Return [x, y] of the center of cell containing provided text 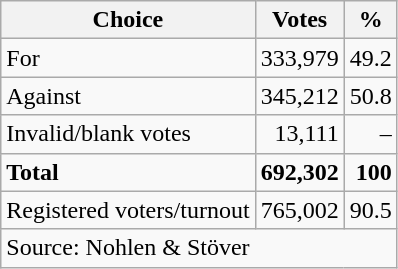
100 [370, 172]
49.2 [370, 58]
765,002 [300, 210]
For [128, 58]
13,111 [300, 134]
345,212 [300, 96]
Total [128, 172]
90.5 [370, 210]
Choice [128, 20]
692,302 [300, 172]
% [370, 20]
Source: Nohlen & Stöver [199, 248]
Against [128, 96]
– [370, 134]
333,979 [300, 58]
Registered voters/turnout [128, 210]
Votes [300, 20]
50.8 [370, 96]
Invalid/blank votes [128, 134]
